Locate the cell with the specified text and output its [X, Y] center coordinate. 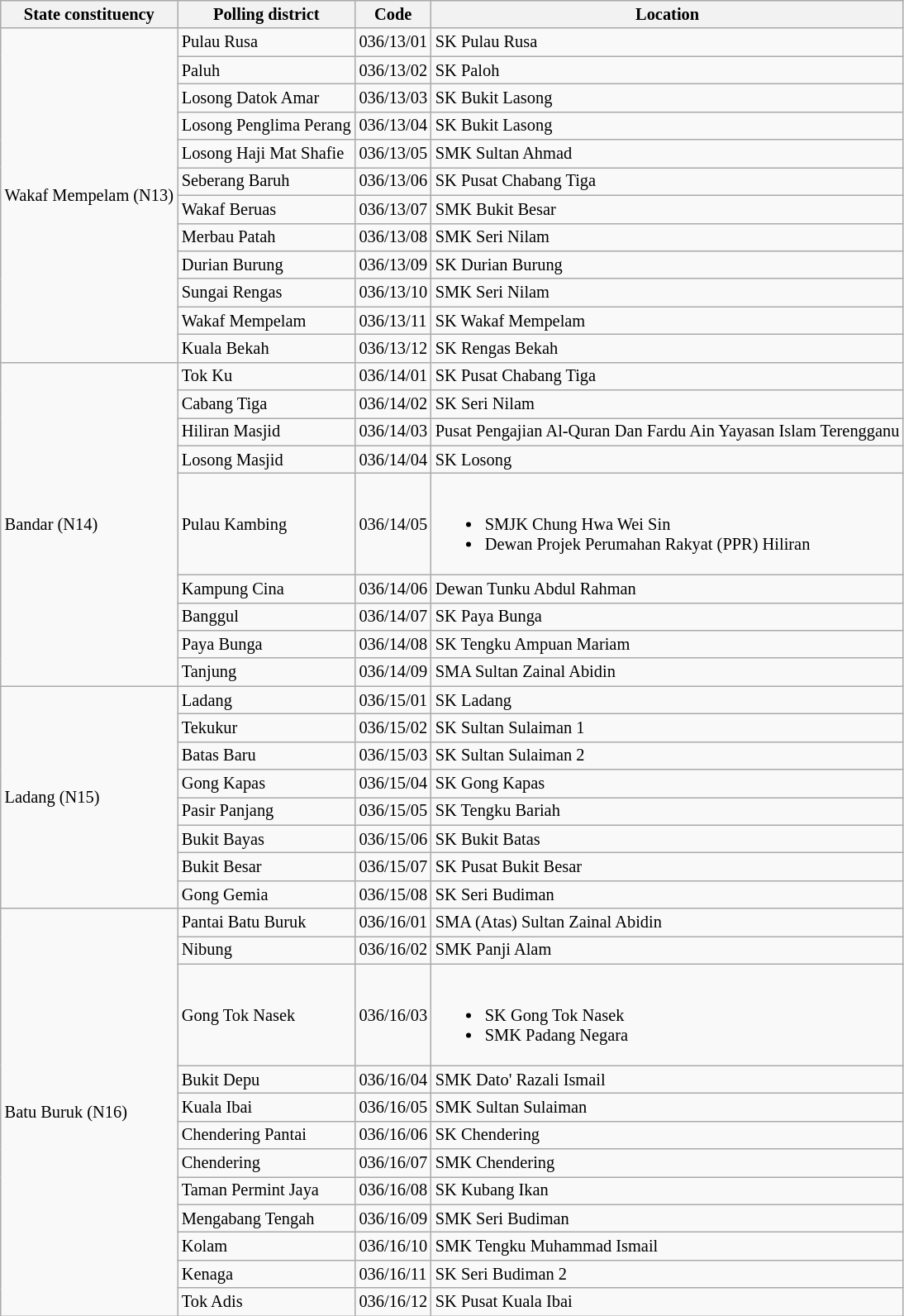
SMK Dato' Razali Ismail [668, 1080]
Polling district [266, 14]
Gong Gemia [266, 894]
Batas Baru [266, 756]
036/15/07 [393, 867]
036/15/02 [393, 727]
SMK Seri Budiman [668, 1218]
Location [668, 14]
036/16/10 [393, 1246]
SK Sultan Sulaiman 1 [668, 727]
SMK Sultan Sulaiman [668, 1107]
Bukit Bayas [266, 839]
036/14/05 [393, 523]
036/13/05 [393, 154]
SMJK Chung Hwa Wei SinDewan Projek Perumahan Rakyat (PPR) Hiliran [668, 523]
036/13/01 [393, 42]
Losong Datok Amar [266, 98]
SMK Bukit Besar [668, 209]
Wakaf Mempelam [266, 321]
Tok Adis [266, 1302]
Taman Permint Jaya [266, 1190]
Bukit Depu [266, 1080]
036/13/02 [393, 70]
036/16/03 [393, 1014]
036/14/08 [393, 644]
Code [393, 14]
Seberang Baruh [266, 181]
036/13/11 [393, 321]
Bukit Besar [266, 867]
036/16/04 [393, 1080]
SK Gong Tok NasekSMK Padang Negara [668, 1014]
Kolam [266, 1246]
Tanjung [266, 672]
036/15/04 [393, 784]
SK Seri Budiman [668, 894]
036/16/07 [393, 1163]
036/14/04 [393, 460]
SK Durian Burung [668, 265]
036/13/04 [393, 126]
SK Pulau Rusa [668, 42]
SK Losong [668, 460]
SMA Sultan Zainal Abidin [668, 672]
SK Chendering [668, 1135]
Pusat Pengajian Al-Quran Dan Fardu Ain Yayasan Islam Terengganu [668, 432]
Pulau Rusa [266, 42]
State constituency [89, 14]
SK Seri Budiman 2 [668, 1274]
SK Seri Nilam [668, 404]
SMK Chendering [668, 1163]
SK Kubang Ikan [668, 1190]
SMK Panji Alam [668, 950]
036/16/01 [393, 923]
Gong Kapas [266, 784]
036/14/03 [393, 432]
036/16/09 [393, 1218]
036/16/12 [393, 1302]
Kampung Cina [266, 589]
Tok Ku [266, 376]
036/16/11 [393, 1274]
036/16/02 [393, 950]
Bandar (N14) [89, 524]
036/13/12 [393, 348]
Merbau Patah [266, 237]
Durian Burung [266, 265]
Losong Penglima Perang [266, 126]
Chendering [266, 1163]
Losong Masjid [266, 460]
036/15/05 [393, 811]
036/15/08 [393, 894]
Chendering Pantai [266, 1135]
Gong Tok Nasek [266, 1014]
SK Pusat Bukit Besar [668, 867]
Kenaga [266, 1274]
036/13/08 [393, 237]
SMK Sultan Ahmad [668, 154]
SK Ladang [668, 700]
036/15/06 [393, 839]
Ladang (N15) [89, 797]
036/13/09 [393, 265]
SK Sultan Sulaiman 2 [668, 756]
036/14/06 [393, 589]
Pasir Panjang [266, 811]
036/14/01 [393, 376]
036/14/02 [393, 404]
Banggul [266, 617]
SK Gong Kapas [668, 784]
Mengabang Tengah [266, 1218]
036/14/07 [393, 617]
SK Paloh [668, 70]
SK Paya Bunga [668, 617]
SMA (Atas) Sultan Zainal Abidin [668, 923]
Kuala Ibai [266, 1107]
SK Tengku Bariah [668, 811]
SK Bukit Batas [668, 839]
SK Tengku Ampuan Mariam [668, 644]
SMK Tengku Muhammad Ismail [668, 1246]
036/13/07 [393, 209]
036/16/05 [393, 1107]
Hiliran Masjid [266, 432]
Kuala Bekah [266, 348]
Dewan Tunku Abdul Rahman [668, 589]
Pantai Batu Buruk [266, 923]
SK Wakaf Mempelam [668, 321]
SK Rengas Bekah [668, 348]
036/15/03 [393, 756]
036/13/06 [393, 181]
Tekukur [266, 727]
Paya Bunga [266, 644]
036/15/01 [393, 700]
Cabang Tiga [266, 404]
Sungai Rengas [266, 293]
036/16/06 [393, 1135]
Losong Haji Mat Shafie [266, 154]
036/13/10 [393, 293]
036/14/09 [393, 672]
036/13/03 [393, 98]
Paluh [266, 70]
Pulau Kambing [266, 523]
036/16/08 [393, 1190]
Wakaf Mempelam (N13) [89, 195]
Batu Buruk (N16) [89, 1113]
SK Pusat Kuala Ibai [668, 1302]
Wakaf Beruas [266, 209]
Nibung [266, 950]
Ladang [266, 700]
